Determine the [x, y] coordinate at the center of the cell enclosing the given text.  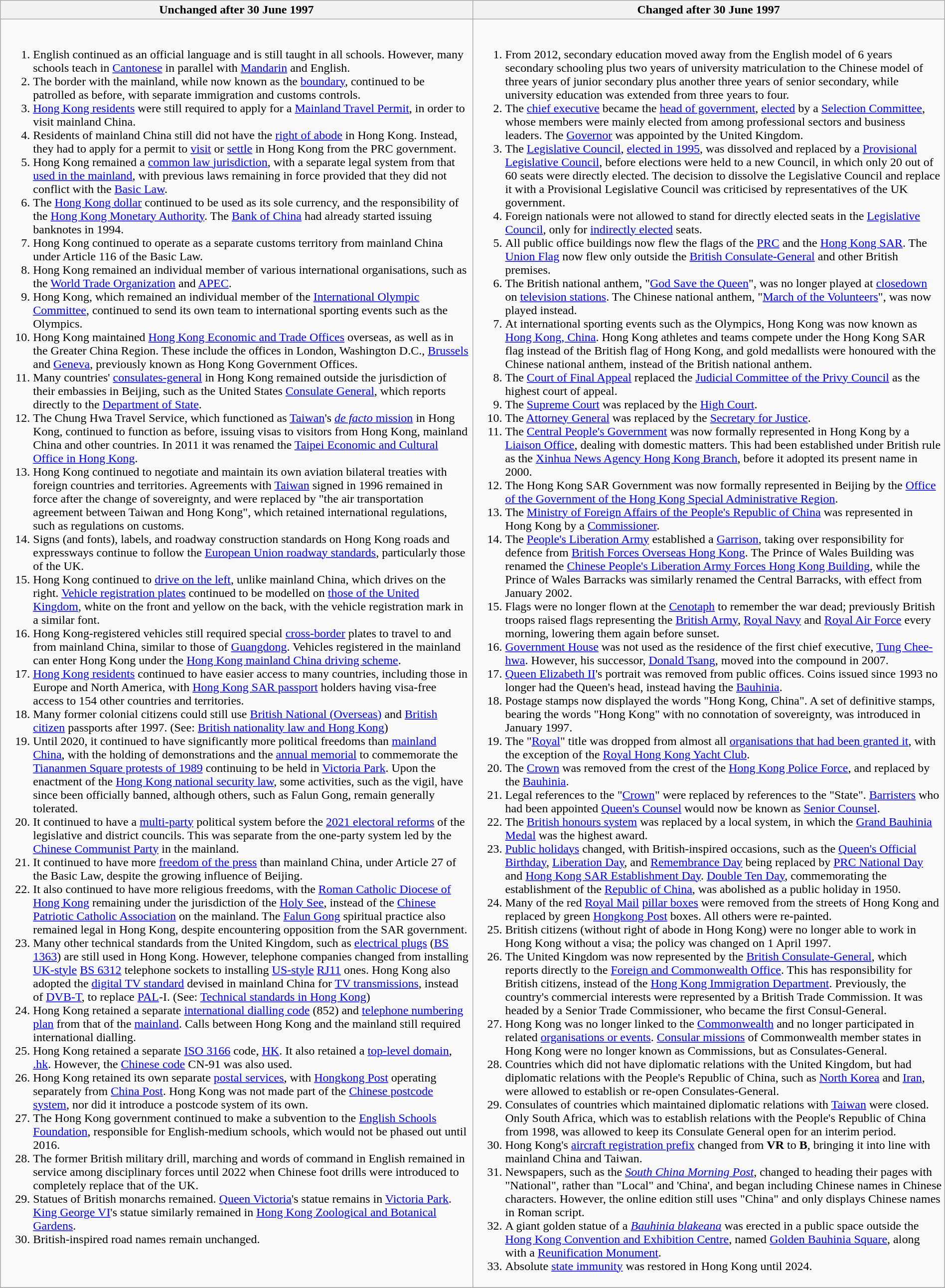
Unchanged after 30 June 1997 [236, 10]
Changed after 30 June 1997 [709, 10]
